Capture the cell that displays the provided text and extract its [x, y] central coordinate. 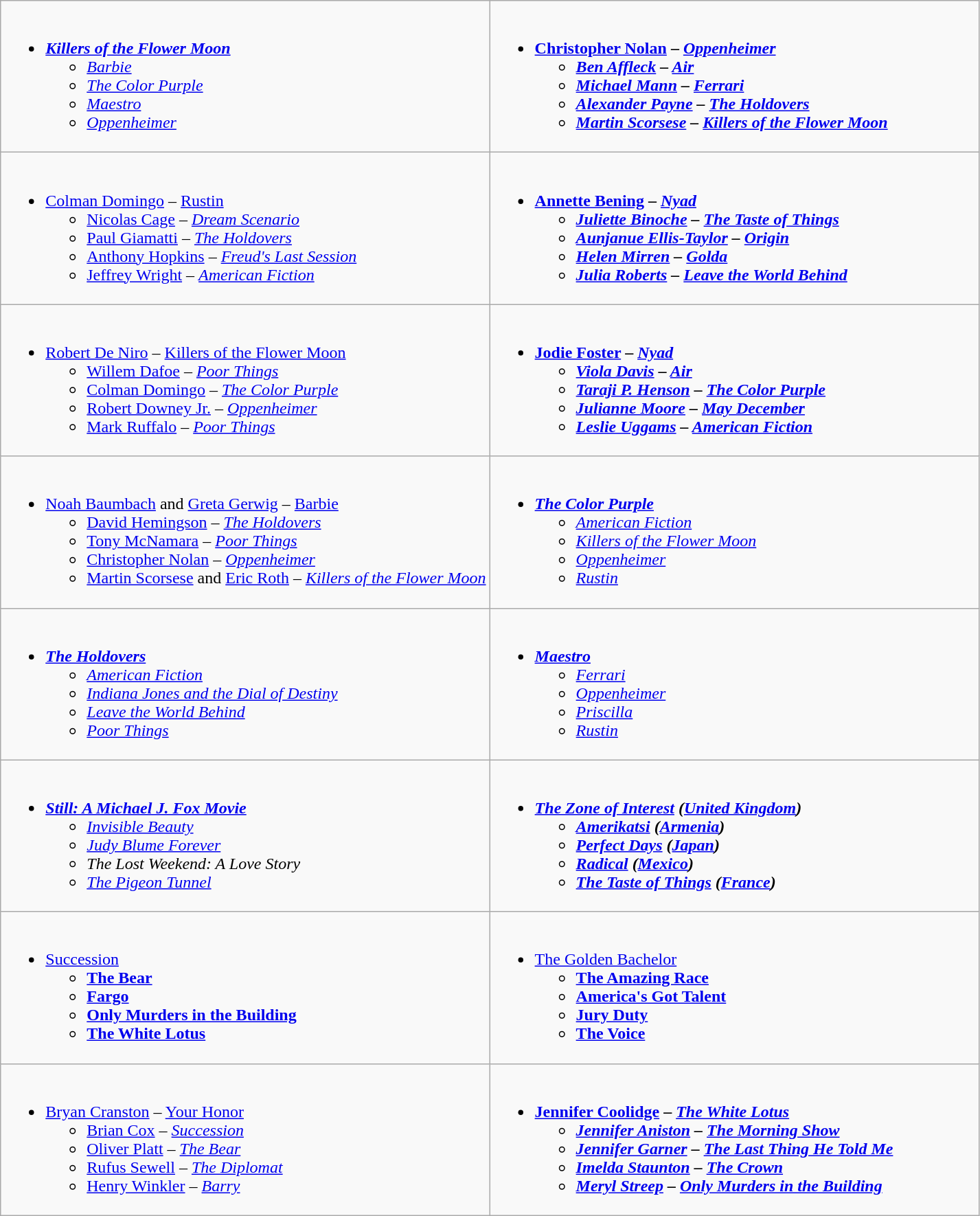
The Color PurpleAmerican FictionKillers of the Flower MoonOppenheimerRustin [734, 532]
MaestroFerrariOppenheimerPriscillaRustin [734, 684]
Jodie Foster – NyadViola Davis – AirTaraji P. Henson – The Color PurpleJulianne Moore – May DecemberLeslie Uggams – American Fiction [734, 381]
Annette Bening – NyadJuliette Binoche – The Taste of ThingsAunjanue Ellis-Taylor – OriginHelen Mirren – GoldaJulia Roberts – Leave the World Behind [734, 228]
The HoldoversAmerican FictionIndiana Jones and the Dial of DestinyLeave the World BehindPoor Things [245, 684]
Christopher Nolan – OppenheimerBen Affleck – AirMichael Mann – FerrariAlexander Payne – The HoldoversMartin Scorsese – Killers of the Flower Moon [734, 77]
The Golden BachelorThe Amazing RaceAmerica's Got TalentJury DutyThe Voice [734, 988]
Killers of the Flower MoonBarbieThe Color PurpleMaestroOppenheimer [245, 77]
SuccessionThe BearFargoOnly Murders in the BuildingThe White Lotus [245, 988]
Still: A Michael J. Fox MovieInvisible BeautyJudy Blume ForeverThe Lost Weekend: A Love StoryThe Pigeon Tunnel [245, 835]
The Zone of Interest (United Kingdom)Amerikatsi (Armenia)Perfect Days (Japan)Radical (Mexico)The Taste of Things (France) [734, 835]
Bryan Cranston – Your HonorBrian Cox – SuccessionOliver Platt – The BearRufus Sewell – The DiplomatHenry Winkler – Barry [245, 1139]
